Pinpoint the cell where the given text exists, returning its (x, y) midpoint coordinate. 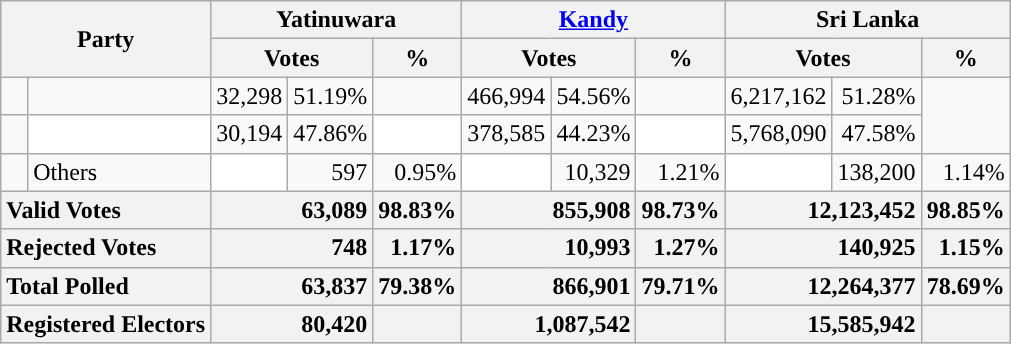
866,901 (549, 286)
0.95% (418, 172)
140,925 (823, 248)
597 (330, 172)
Valid Votes (106, 210)
12,123,452 (823, 210)
98.73% (680, 210)
47.58% (876, 134)
138,200 (876, 172)
10,993 (549, 248)
1.21% (680, 172)
54.56% (594, 96)
79.71% (680, 286)
855,908 (549, 210)
44.23% (594, 134)
78.69% (966, 286)
51.28% (876, 96)
Total Polled (106, 286)
47.86% (330, 134)
6,217,162 (778, 96)
Party (106, 39)
1.15% (966, 248)
12,264,377 (823, 286)
Rejected Votes (106, 248)
51.19% (330, 96)
Yatinuwara (336, 20)
1,087,542 (549, 324)
5,768,090 (778, 134)
Registered Electors (106, 324)
466,994 (506, 96)
79.38% (418, 286)
30,194 (250, 134)
80,420 (292, 324)
Kandy (594, 20)
1.14% (966, 172)
98.85% (966, 210)
63,837 (292, 286)
10,329 (594, 172)
32,298 (250, 96)
Others (120, 172)
98.83% (418, 210)
378,585 (506, 134)
63,089 (292, 210)
1.27% (680, 248)
748 (292, 248)
1.17% (418, 248)
Sri Lanka (868, 20)
15,585,942 (823, 324)
